From the cell containing the given text, extract its center point as (X, Y) coordinate. 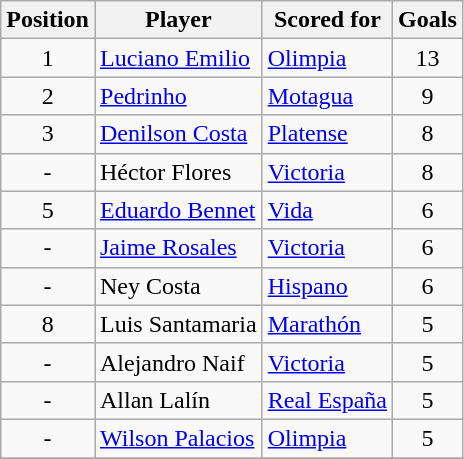
13 (428, 58)
Player (178, 20)
Jaime Rosales (178, 248)
Alejandro Naif (178, 362)
Ney Costa (178, 286)
Motagua (327, 96)
2 (48, 96)
Allan Lalín (178, 400)
Hispano (327, 286)
Platense (327, 134)
Vida (327, 210)
1 (48, 58)
Marathón (327, 324)
Position (48, 20)
3 (48, 134)
Wilson Palacios (178, 438)
Real España (327, 400)
Scored for (327, 20)
Denilson Costa (178, 134)
Eduardo Bennet (178, 210)
9 (428, 96)
Héctor Flores (178, 172)
Luis Santamaria (178, 324)
Goals (428, 20)
Pedrinho (178, 96)
Luciano Emilio (178, 58)
